Extract the [X, Y] coordinate from the center of the cell holding the provided text.  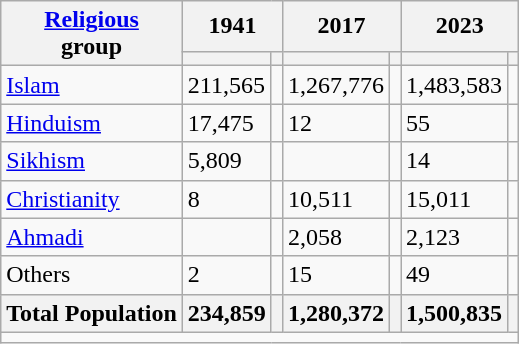
55 [454, 123]
2023 [460, 26]
10,511 [336, 199]
Christianity [92, 199]
Others [92, 275]
15,011 [454, 199]
Ahmadi [92, 237]
17,475 [226, 123]
Total Population [92, 313]
14 [454, 161]
Hinduism [92, 123]
12 [336, 123]
Islam [92, 85]
1941 [232, 26]
1,280,372 [336, 313]
2 [226, 275]
1,500,835 [454, 313]
211,565 [226, 85]
15 [336, 275]
Religiousgroup [92, 34]
2,058 [336, 237]
1,483,583 [454, 85]
1,267,776 [336, 85]
Sikhism [92, 161]
2,123 [454, 237]
8 [226, 199]
5,809 [226, 161]
49 [454, 275]
2017 [341, 26]
234,859 [226, 313]
